Extract the [x, y] coordinate from the center of the cell holding the provided text.  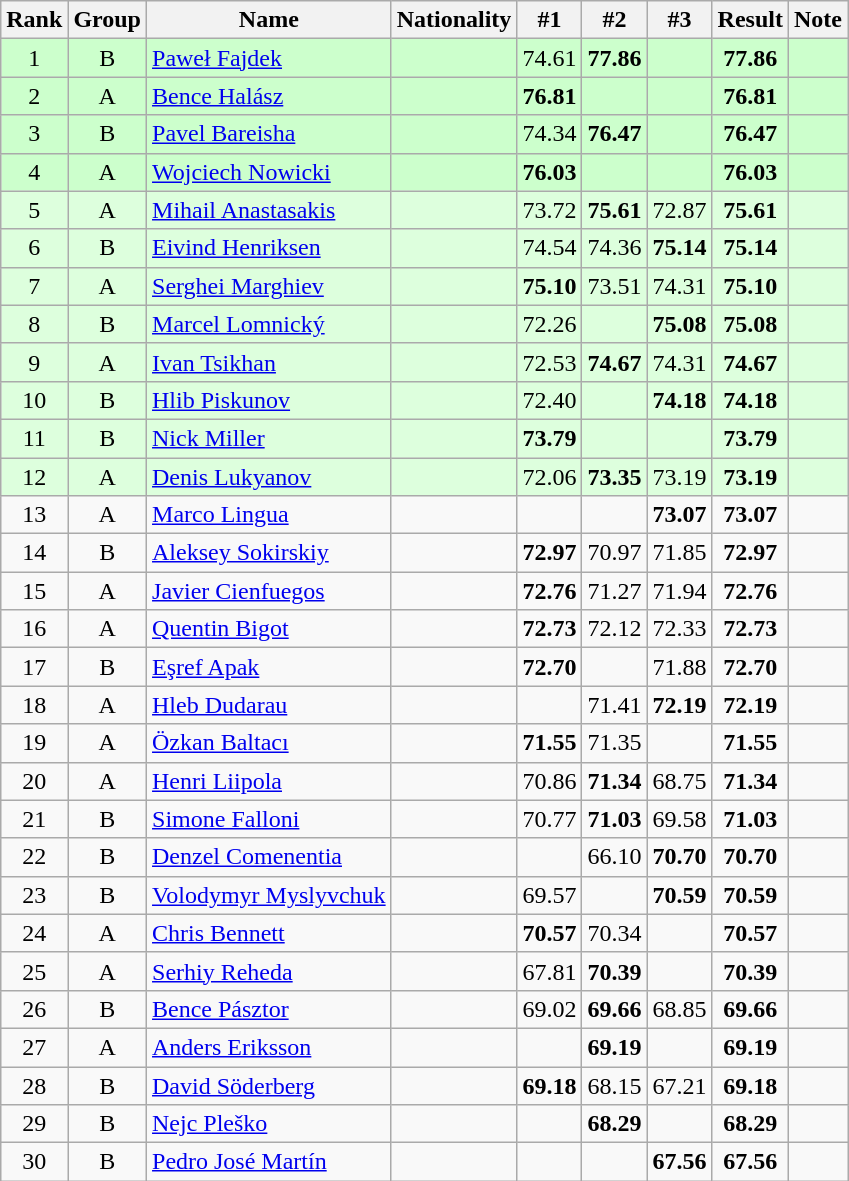
69.57 [550, 895]
Serhiy Reheda [270, 971]
73.51 [614, 286]
71.88 [680, 667]
Bence Halász [270, 96]
1 [34, 58]
74.61 [550, 58]
71.35 [614, 743]
67.21 [680, 1085]
74.36 [614, 248]
Hleb Dudarau [270, 705]
70.86 [550, 781]
Simone Falloni [270, 819]
6 [34, 248]
Bence Pásztor [270, 1009]
68.85 [680, 1009]
Pedro José Martín [270, 1162]
68.15 [614, 1085]
72.12 [614, 629]
Eşref Apak [270, 667]
3 [34, 134]
8 [34, 324]
Pavel Bareisha [270, 134]
30 [34, 1162]
66.10 [614, 857]
69.58 [680, 819]
18 [34, 705]
74.34 [550, 134]
71.27 [614, 591]
71.85 [680, 553]
5 [34, 210]
73.72 [550, 210]
Serghei Marghiev [270, 286]
72.06 [550, 477]
Nejc Pleško [270, 1124]
2 [34, 96]
Javier Cienfuegos [270, 591]
Mihail Anastasakis [270, 210]
10 [34, 400]
22 [34, 857]
74.54 [550, 248]
Group [108, 20]
67.81 [550, 971]
Result [750, 20]
27 [34, 1047]
#2 [614, 20]
#1 [550, 20]
Henri Liipola [270, 781]
Aleksey Sokirskiy [270, 553]
Volodymyr Myslyvchuk [270, 895]
68.75 [680, 781]
#3 [680, 20]
72.26 [550, 324]
Quentin Bigot [270, 629]
Nick Miller [270, 438]
12 [34, 477]
24 [34, 933]
15 [34, 591]
72.87 [680, 210]
71.41 [614, 705]
7 [34, 286]
Rank [34, 20]
11 [34, 438]
Wojciech Nowicki [270, 172]
16 [34, 629]
29 [34, 1124]
17 [34, 667]
69.02 [550, 1009]
72.53 [550, 362]
23 [34, 895]
70.77 [550, 819]
26 [34, 1009]
20 [34, 781]
David Söderberg [270, 1085]
Denis Lukyanov [270, 477]
13 [34, 515]
Chris Bennett [270, 933]
21 [34, 819]
70.34 [614, 933]
72.40 [550, 400]
4 [34, 172]
Marco Lingua [270, 515]
Özkan Baltacı [270, 743]
Nationality [454, 20]
14 [34, 553]
Marcel Lomnický [270, 324]
Note [818, 20]
Name [270, 20]
25 [34, 971]
Anders Eriksson [270, 1047]
Hlib Piskunov [270, 400]
70.97 [614, 553]
Eivind Henriksen [270, 248]
19 [34, 743]
28 [34, 1085]
71.94 [680, 591]
73.35 [614, 477]
72.33 [680, 629]
Denzel Comenentia [270, 857]
Paweł Fajdek [270, 58]
9 [34, 362]
Ivan Tsikhan [270, 362]
